Return the (X, Y) coordinate for the center point of the cell that contains the specified text.  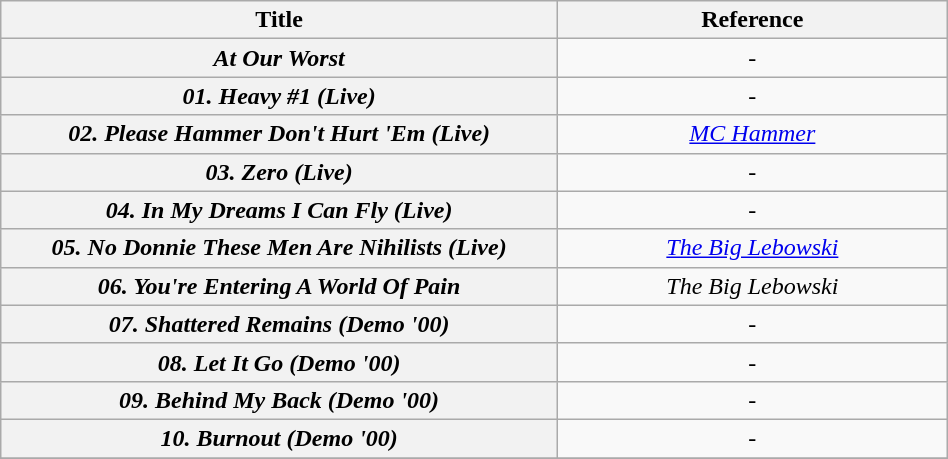
09. Behind My Back (Demo '00) (280, 400)
01. Heavy #1 (Live) (280, 96)
08. Let It Go (Demo '00) (280, 362)
04. In My Dreams I Can Fly (Live) (280, 210)
Title (280, 20)
Reference (752, 20)
At Our Worst (280, 58)
05. No Donnie These Men Are Nihilists (Live) (280, 248)
02. Please Hammer Don't Hurt 'Em (Live) (280, 134)
07. Shattered Remains (Demo '00) (280, 324)
06. You're Entering A World Of Pain (280, 286)
MC Hammer (752, 134)
10. Burnout (Demo '00) (280, 438)
03. Zero (Live) (280, 172)
